Detect which cell encompasses the target text, then output its [X, Y] center coordinate. 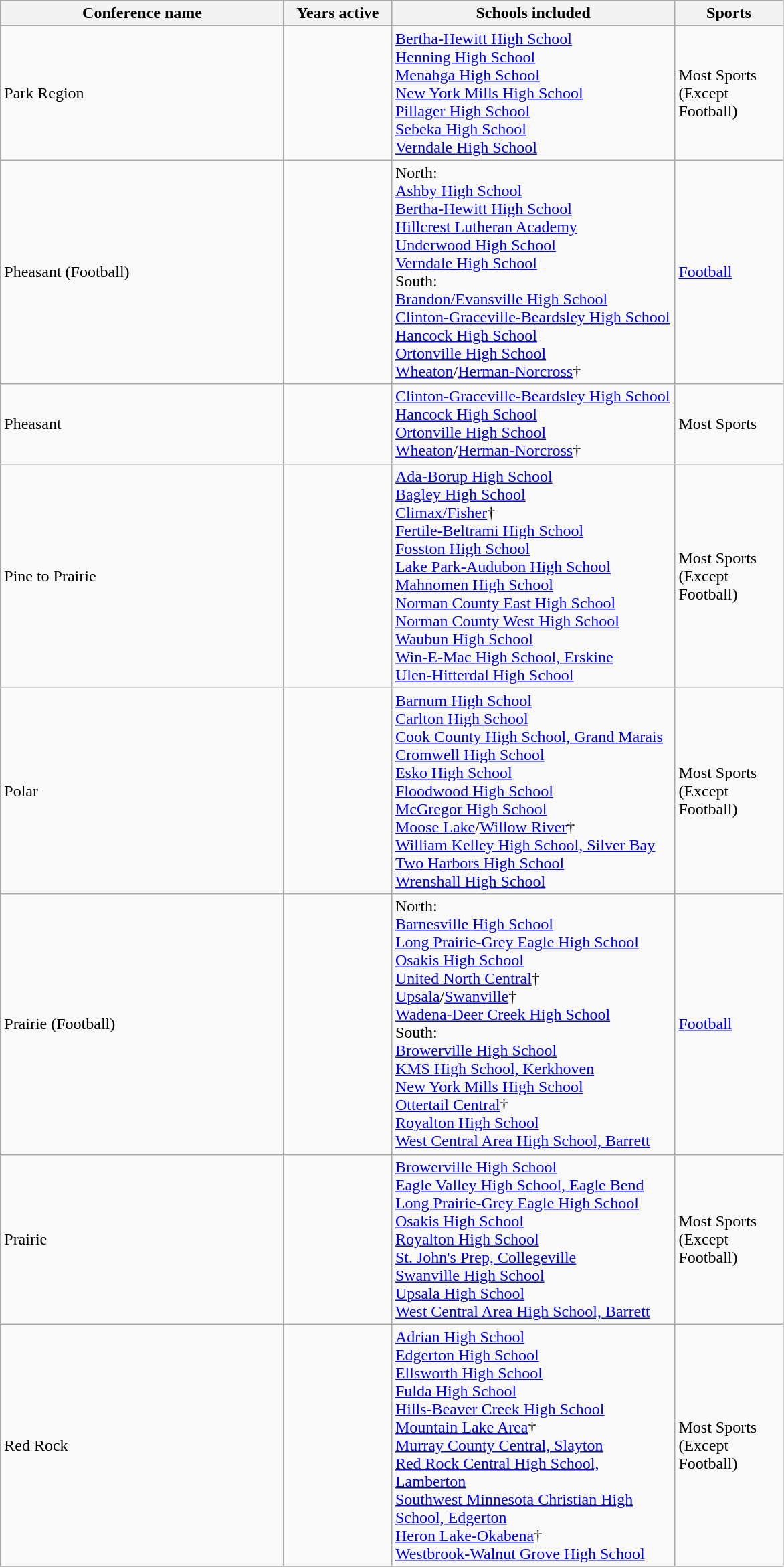
Prairie (Football) [142, 1024]
Conference name [142, 13]
Bertha-Hewitt High SchoolHenning High SchoolMenahga High SchoolNew York Mills High SchoolPillager High SchoolSebeka High SchoolVerndale High School [533, 93]
Schools included [533, 13]
Polar [142, 791]
Prairie [142, 1239]
Pine to Prairie [142, 575]
Park Region [142, 93]
Pheasant [142, 424]
Most Sports [729, 424]
Pheasant (Football) [142, 272]
Sports [729, 13]
Years active [337, 13]
Clinton-Graceville-Beardsley High SchoolHancock High SchoolOrtonville High SchoolWheaton/Herman-Norcross† [533, 424]
Red Rock [142, 1445]
